Identify which cell holds the provided text, then report its [x, y] central coordinate. 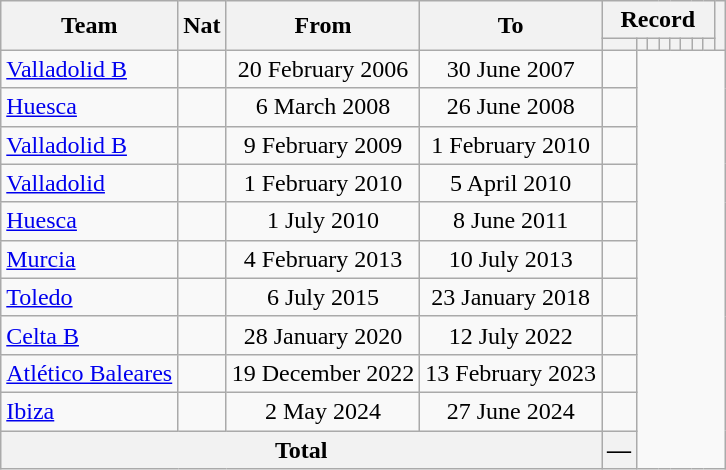
— [620, 449]
Record [658, 20]
20 February 2006 [323, 69]
8 June 2011 [511, 221]
2 May 2024 [323, 411]
Total [302, 449]
30 June 2007 [511, 69]
Celta B [90, 335]
5 April 2010 [511, 183]
Nat [202, 26]
Murcia [90, 259]
1 July 2010 [323, 221]
6 July 2015 [323, 297]
Atlético Baleares [90, 373]
Team [90, 26]
9 February 2009 [323, 145]
13 February 2023 [511, 373]
Toledo [90, 297]
27 June 2024 [511, 411]
Ibiza [90, 411]
4 February 2013 [323, 259]
Valladolid [90, 183]
26 June 2008 [511, 107]
To [511, 26]
28 January 2020 [323, 335]
23 January 2018 [511, 297]
12 July 2022 [511, 335]
6 March 2008 [323, 107]
10 July 2013 [511, 259]
19 December 2022 [323, 373]
From [323, 26]
